Find where the given text appears and provide that cell's center as [X, Y] coordinate. 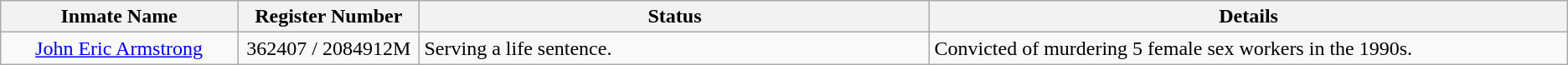
Inmate Name [119, 17]
John Eric Armstrong [119, 48]
Serving a life sentence. [675, 48]
Details [1248, 17]
Convicted of murdering 5 female sex workers in the 1990s. [1248, 48]
Status [675, 17]
362407 / 2084912M [328, 48]
Register Number [328, 17]
